Provide the [X, Y] coordinate of the cell's center where the given text is located.  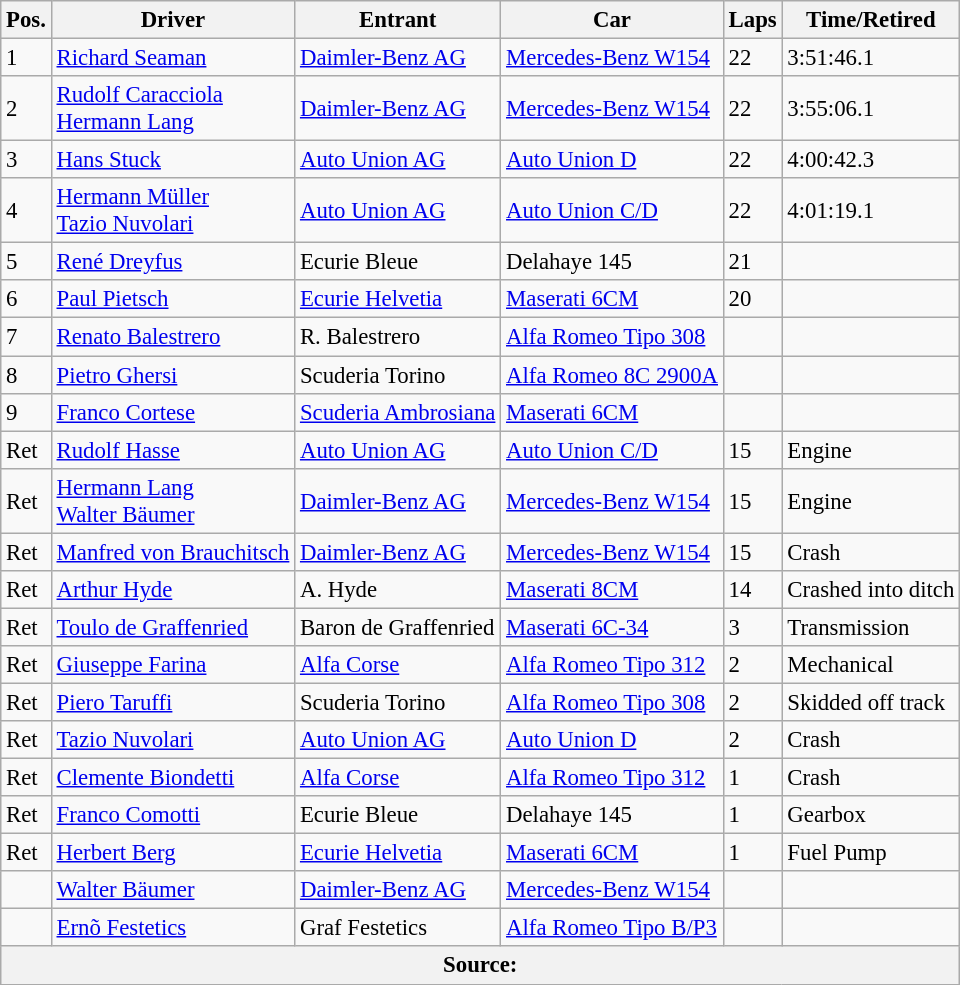
Piero Taruffi [172, 702]
Mechanical [871, 665]
Franco Cortese [172, 412]
Walter Bäumer [172, 890]
Alfa Romeo Tipo B/P3 [612, 928]
Baron de Graffenried [398, 627]
4:01:19.1 [871, 210]
Car [612, 20]
Skidded off track [871, 702]
4 [26, 210]
Richard Seaman [172, 58]
3:55:06.1 [871, 108]
Franco Comotti [172, 815]
Paul Pietsch [172, 299]
14 [752, 590]
Hermann Lang Walter Bäumer [172, 500]
Herbert Berg [172, 853]
Entrant [398, 20]
A. Hyde [398, 590]
Fuel Pump [871, 853]
Maserati 6C-34 [612, 627]
21 [752, 262]
4:00:42.3 [871, 160]
5 [26, 262]
7 [26, 337]
Graf Festetics [398, 928]
Clemente Biondetti [172, 778]
Gearbox [871, 815]
Laps [752, 20]
Hans Stuck [172, 160]
R. Balestrero [398, 337]
Alfa Romeo 8C 2900A [612, 375]
6 [26, 299]
Time/Retired [871, 20]
Manfred von Brauchitsch [172, 552]
Hermann Müller Tazio Nuvolari [172, 210]
8 [26, 375]
Pos. [26, 20]
Giuseppe Farina [172, 665]
9 [26, 412]
Toulo de Graffenried [172, 627]
Arthur Hyde [172, 590]
Maserati 8CM [612, 590]
Renato Balestrero [172, 337]
Tazio Nuvolari [172, 740]
Source: [480, 966]
Scuderia Ambrosiana [398, 412]
Ernõ Festetics [172, 928]
3:51:46.1 [871, 58]
Crashed into ditch [871, 590]
René Dreyfus [172, 262]
20 [752, 299]
Rudolf Caracciola Hermann Lang [172, 108]
Transmission [871, 627]
Pietro Ghersi [172, 375]
Rudolf Hasse [172, 450]
Driver [172, 20]
